Determine the [x, y] coordinate at the center of the cell enclosing the given text.  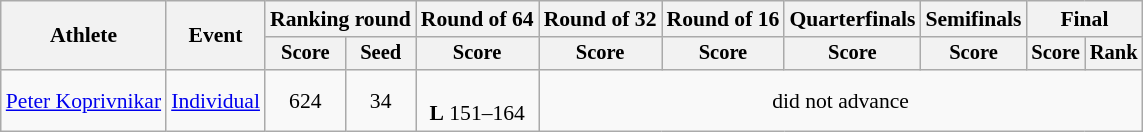
Peter Koprivnikar [84, 100]
Seed [381, 54]
Individual [216, 100]
L 151–164 [478, 100]
Rank [1114, 54]
Event [216, 36]
34 [381, 100]
Round of 16 [724, 19]
did not advance [841, 100]
Athlete [84, 36]
Round of 32 [600, 19]
Final [1084, 19]
Round of 64 [478, 19]
624 [306, 100]
Semifinals [973, 19]
Ranking round [340, 19]
Quarterfinals [852, 19]
